Detect which cell encompasses the target text, then output its [x, y] center coordinate. 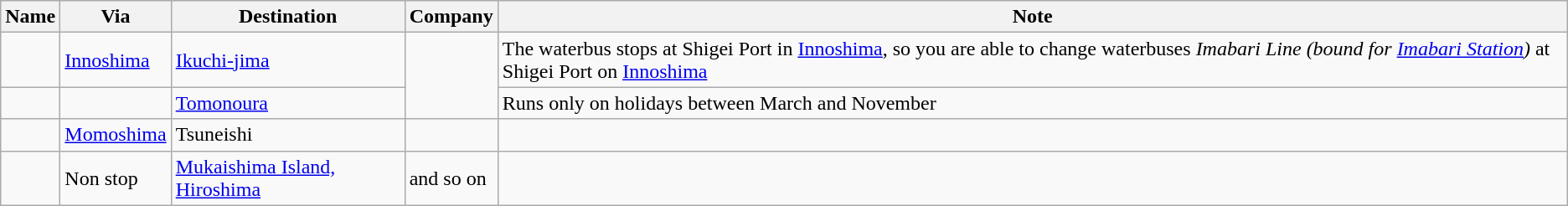
Destination [288, 17]
Momoshima [116, 135]
Tsuneishi [288, 135]
Company [451, 17]
Note [1032, 17]
Tomonoura [288, 103]
and so on [451, 178]
Runs only on holidays between March and November [1032, 103]
Mukaishima Island, Hiroshima [288, 178]
Via [116, 17]
Innoshima [116, 60]
Non stop [116, 178]
Ikuchi-jima [288, 60]
Name [30, 17]
